Determine the (x, y) coordinate at the center of the cell enclosing the given text.  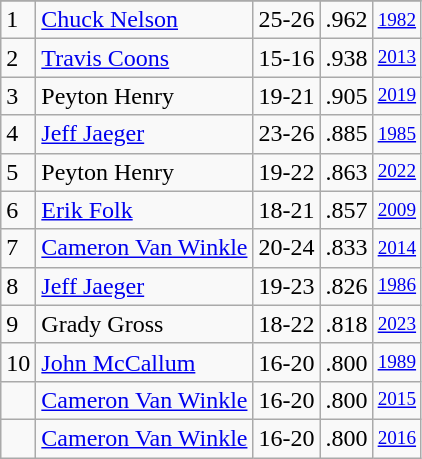
.885 (346, 134)
.863 (346, 172)
3 (18, 96)
4 (18, 134)
19-21 (286, 96)
.962 (346, 20)
19-23 (286, 286)
Chuck Nelson (144, 20)
2019 (397, 96)
Grady Gross (144, 324)
2014 (397, 248)
23-26 (286, 134)
1989 (397, 362)
18-21 (286, 210)
19-22 (286, 172)
10 (18, 362)
2023 (397, 324)
1985 (397, 134)
25-26 (286, 20)
2016 (397, 438)
.818 (346, 324)
6 (18, 210)
1982 (397, 20)
2015 (397, 400)
.857 (346, 210)
Erik Folk (144, 210)
1986 (397, 286)
.826 (346, 286)
8 (18, 286)
.833 (346, 248)
20-24 (286, 248)
5 (18, 172)
2022 (397, 172)
John McCallum (144, 362)
9 (18, 324)
7 (18, 248)
.938 (346, 58)
2 (18, 58)
.905 (346, 96)
2013 (397, 58)
1 (18, 20)
Travis Coons (144, 58)
18-22 (286, 324)
2009 (397, 210)
15-16 (286, 58)
